Identify which cell holds the provided text, then report its (x, y) central coordinate. 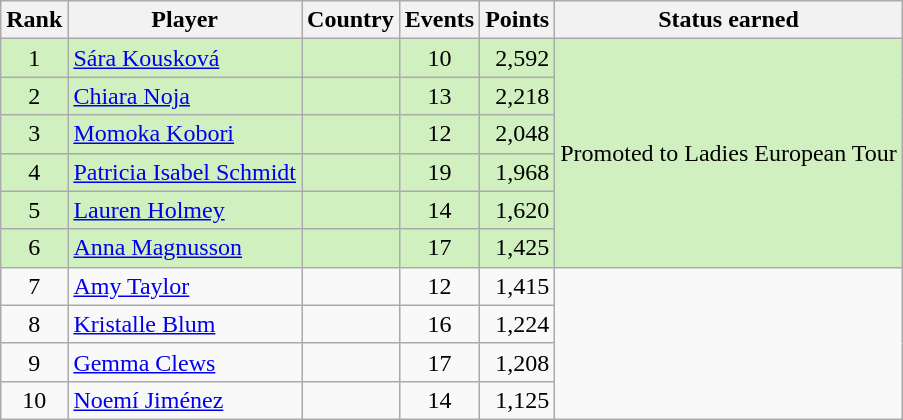
6 (34, 248)
Status earned (729, 20)
2,048 (518, 134)
Sára Kousková (185, 58)
13 (439, 96)
1,425 (518, 248)
1,208 (518, 362)
1,224 (518, 324)
5 (34, 210)
9 (34, 362)
1,620 (518, 210)
1,968 (518, 172)
4 (34, 172)
3 (34, 134)
8 (34, 324)
7 (34, 286)
2 (34, 96)
2,218 (518, 96)
Points (518, 20)
Momoka Kobori (185, 134)
2,592 (518, 58)
Chiara Noja (185, 96)
1 (34, 58)
Promoted to Ladies European Tour (729, 153)
Anna Magnusson (185, 248)
1,415 (518, 286)
Events (439, 20)
Noemí Jiménez (185, 400)
Patricia Isabel Schmidt (185, 172)
Lauren Holmey (185, 210)
1,125 (518, 400)
16 (439, 324)
Kristalle Blum (185, 324)
Gemma Clews (185, 362)
Amy Taylor (185, 286)
Player (185, 20)
Rank (34, 20)
19 (439, 172)
Country (351, 20)
